Determine the [x, y] coordinate at the center of the cell enclosing the given text.  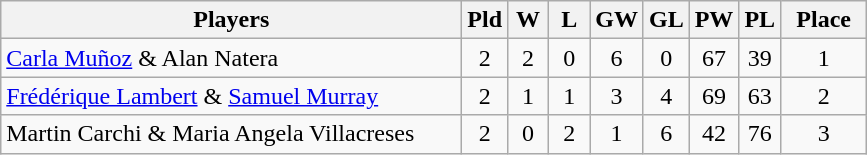
Carla Muñoz & Alan Natera [232, 58]
76 [760, 134]
GW [617, 20]
42 [714, 134]
Martin Carchi & Maria Angela Villacreses [232, 134]
4 [666, 96]
PL [760, 20]
L [570, 20]
63 [760, 96]
39 [760, 58]
67 [714, 58]
Frédérique Lambert & Samuel Murray [232, 96]
GL [666, 20]
W [528, 20]
PW [714, 20]
Place [824, 20]
Players [232, 20]
69 [714, 96]
Pld [485, 20]
